Scan for the cell matching the given text and deliver its (x, y) coordinate at center. 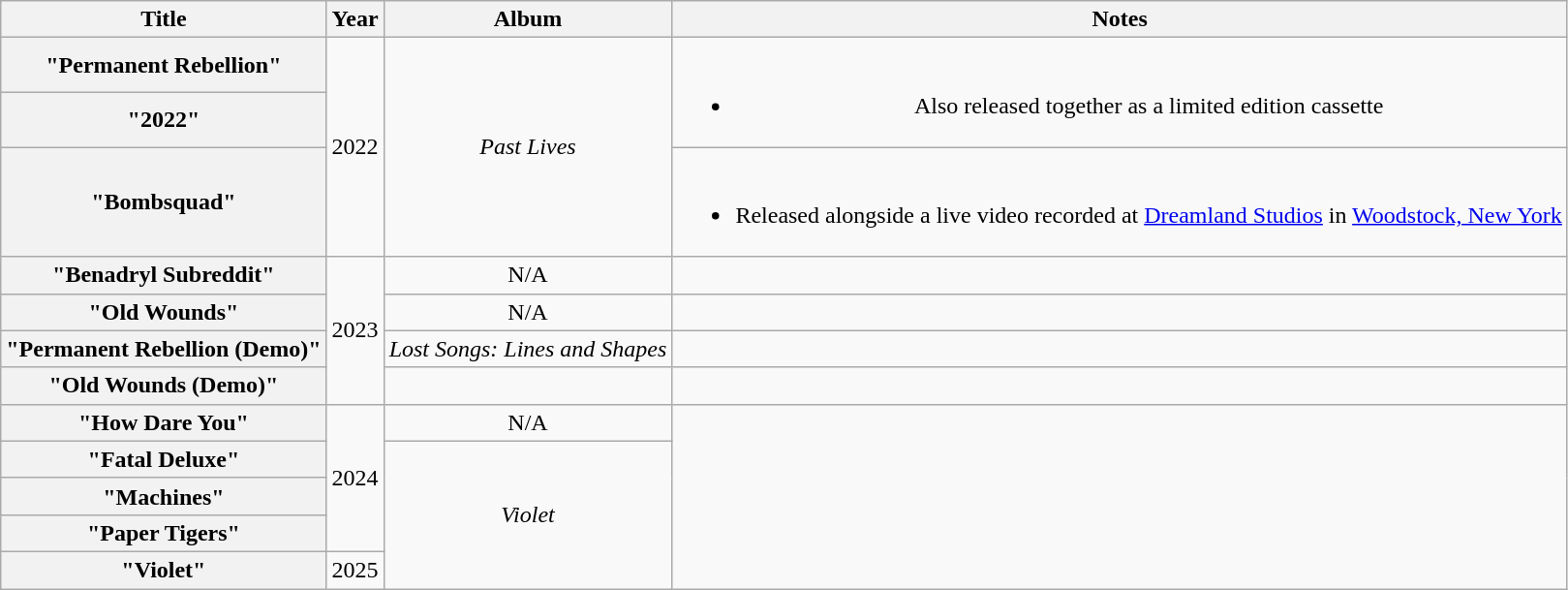
"Old Wounds (Demo)" (164, 386)
"Paper Tigers" (164, 533)
"Old Wounds" (164, 312)
"How Dare You" (164, 422)
Released alongside a live video recorded at Dreamland Studios in Woodstock, New York (1120, 202)
Past Lives (528, 147)
"Permanent Rebellion" (164, 66)
"Violet" (164, 570)
Album (528, 19)
"2022" (164, 120)
2025 (354, 570)
2023 (354, 330)
"Fatal Deluxe" (164, 459)
Title (164, 19)
Year (354, 19)
"Machines" (164, 496)
Violet (528, 514)
Lost Songs: Lines and Shapes (528, 349)
Notes (1120, 19)
2024 (354, 478)
2022 (354, 147)
"Permanent Rebellion (Demo)" (164, 349)
"Benadryl Subreddit" (164, 275)
"Bombsquad" (164, 202)
Also released together as a limited edition cassette (1120, 93)
